Return [X, Y] of the center of cell containing provided text 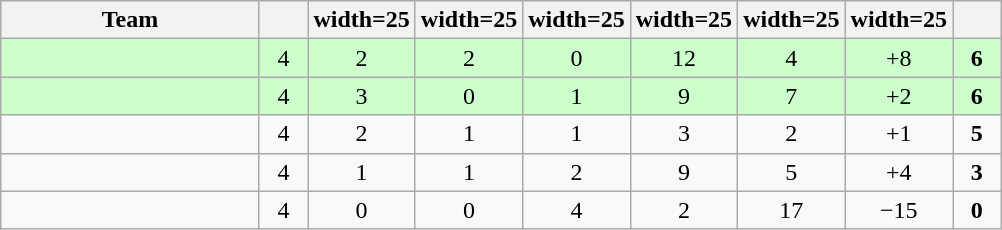
17 [792, 210]
−15 [898, 210]
+1 [898, 134]
+8 [898, 58]
+2 [898, 96]
Team [130, 20]
7 [792, 96]
12 [684, 58]
+4 [898, 172]
